Capture the cell that displays the provided text and extract its (X, Y) central coordinate. 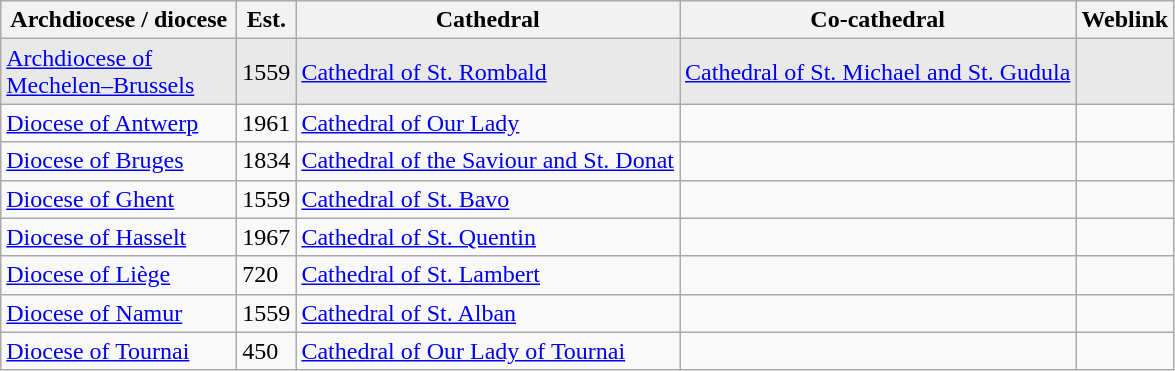
Cathedral of St. Quentin (488, 237)
1961 (266, 123)
Cathedral of Our Lady (488, 123)
Cathedral of St. Rombald (488, 72)
Cathedral of St. Alban (488, 313)
Diocese of Bruges (119, 161)
Cathedral of Our Lady of Tournai (488, 351)
Cathedral (488, 20)
Diocese of Tournai (119, 351)
Cathedral of the Saviour and St. Donat (488, 161)
Archdiocese of Mechelen–Brussels (119, 72)
Diocese of Ghent (119, 199)
Diocese of Namur (119, 313)
Diocese of Liège (119, 275)
Cathedral of St. Lambert (488, 275)
Diocese of Hasselt (119, 237)
720 (266, 275)
Cathedral of St. Michael and St. Gudula (878, 72)
Weblink (1125, 20)
Diocese of Antwerp (119, 123)
450 (266, 351)
Cathedral of St. Bavo (488, 199)
Co-cathedral (878, 20)
Est. (266, 20)
1834 (266, 161)
1967 (266, 237)
Archdiocese / diocese (119, 20)
